Scan for the cell matching the given text and deliver its (X, Y) coordinate at center. 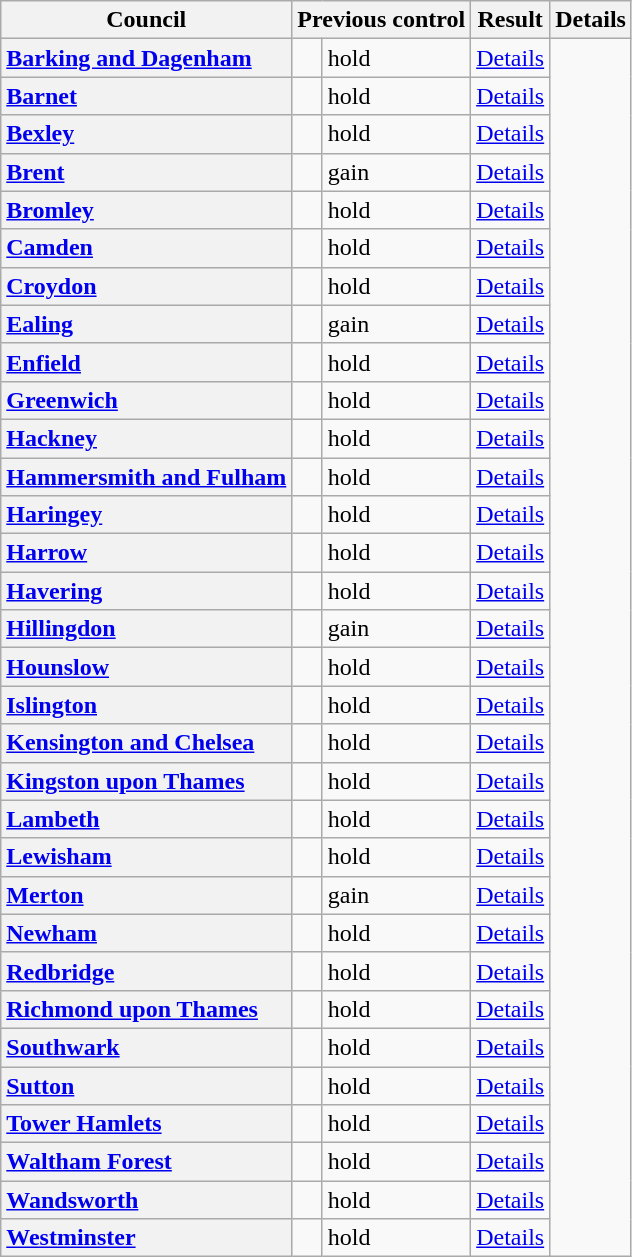
Croydon (146, 286)
Bexley (146, 134)
Brent (146, 172)
Barking and Dagenham (146, 58)
Southwark (146, 1047)
Kensington and Chelsea (146, 743)
Sutton (146, 1085)
Result (510, 20)
Tower Hamlets (146, 1124)
Westminster (146, 1238)
Kingston upon Thames (146, 781)
Greenwich (146, 400)
Hammersmith and Fulham (146, 477)
Lewisham (146, 857)
Newham (146, 933)
Bromley (146, 210)
Enfield (146, 362)
Camden (146, 248)
Hillingdon (146, 629)
Redbridge (146, 971)
Hounslow (146, 667)
Hackney (146, 438)
Barnet (146, 96)
Richmond upon Thames (146, 1009)
Haringey (146, 515)
Harrow (146, 553)
Havering (146, 591)
Council (146, 20)
Lambeth (146, 819)
Wandsworth (146, 1200)
Ealing (146, 324)
Waltham Forest (146, 1162)
Merton (146, 895)
Islington (146, 705)
Previous control (382, 20)
